Extract the (x, y) coordinate from the center of the cell holding the provided text.  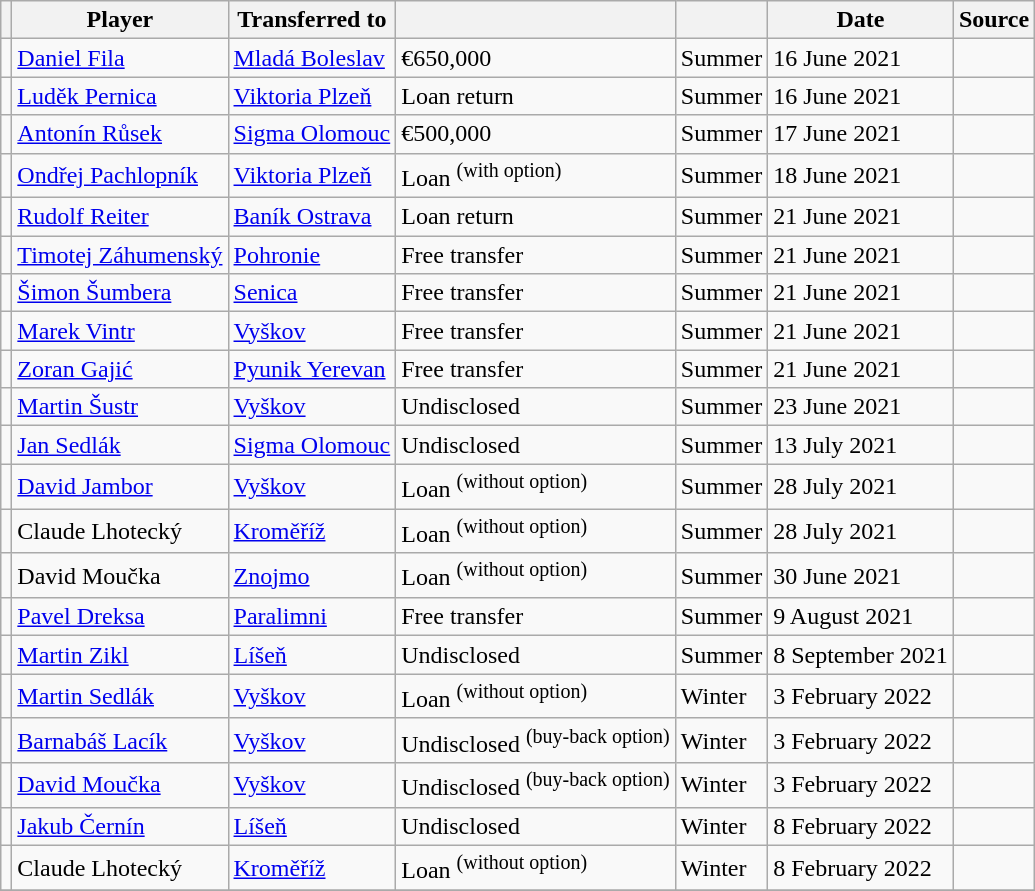
13 July 2021 (861, 445)
Paralimni (312, 617)
Source (994, 20)
Jan Sedlák (120, 445)
Jakub Černín (120, 826)
Rudolf Reiter (120, 217)
Timotej Záhumenský (120, 255)
Martin Sedlák (120, 696)
8 September 2021 (861, 655)
Baník Ostrava (312, 217)
Pohronie (312, 255)
Antonín Růsek (120, 134)
Martin Šustr (120, 407)
Luděk Pernica (120, 96)
David Jambor (120, 486)
Martin Zikl (120, 655)
Pavel Dreksa (120, 617)
€650,000 (536, 58)
17 June 2021 (861, 134)
Marek Vintr (120, 331)
Znojmo (312, 576)
Daniel Fila (120, 58)
Ondřej Pachlopník (120, 176)
Barnabáš Lacík (120, 740)
Date (861, 20)
Pyunik Yerevan (312, 369)
Senica (312, 293)
9 August 2021 (861, 617)
23 June 2021 (861, 407)
Mladá Boleslav (312, 58)
€500,000 (536, 134)
Player (120, 20)
30 June 2021 (861, 576)
Transferred to (312, 20)
Loan (with option) (536, 176)
Zoran Gajić (120, 369)
18 June 2021 (861, 176)
Šimon Šumbera (120, 293)
